Pinpoint the cell where the given text exists, returning its [x, y] midpoint coordinate. 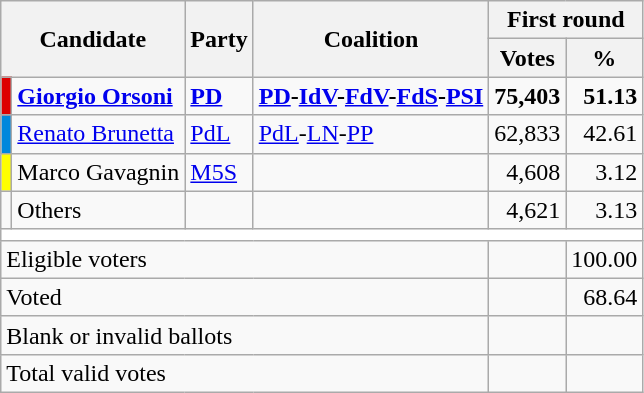
First round [566, 20]
Giorgio Orsoni [98, 96]
PD [219, 96]
Renato Brunetta [98, 134]
51.13 [604, 96]
Candidate [93, 39]
100.00 [604, 259]
3.12 [604, 172]
Others [98, 210]
68.64 [604, 297]
Blank or invalid ballots [245, 335]
75,403 [528, 96]
Eligible voters [245, 259]
Total valid votes [245, 373]
PdL-LN-PP [371, 134]
Party [219, 39]
PdL [219, 134]
3.13 [604, 210]
42.61 [604, 134]
4,621 [528, 210]
M5S [219, 172]
Marco Gavagnin [98, 172]
Votes [528, 58]
4,608 [528, 172]
% [604, 58]
Voted [245, 297]
62,833 [528, 134]
Coalition [371, 39]
PD-IdV-FdV-FdS-PSI [371, 96]
